Return the [X, Y] coordinate for the center point of the cell that contains the specified text.  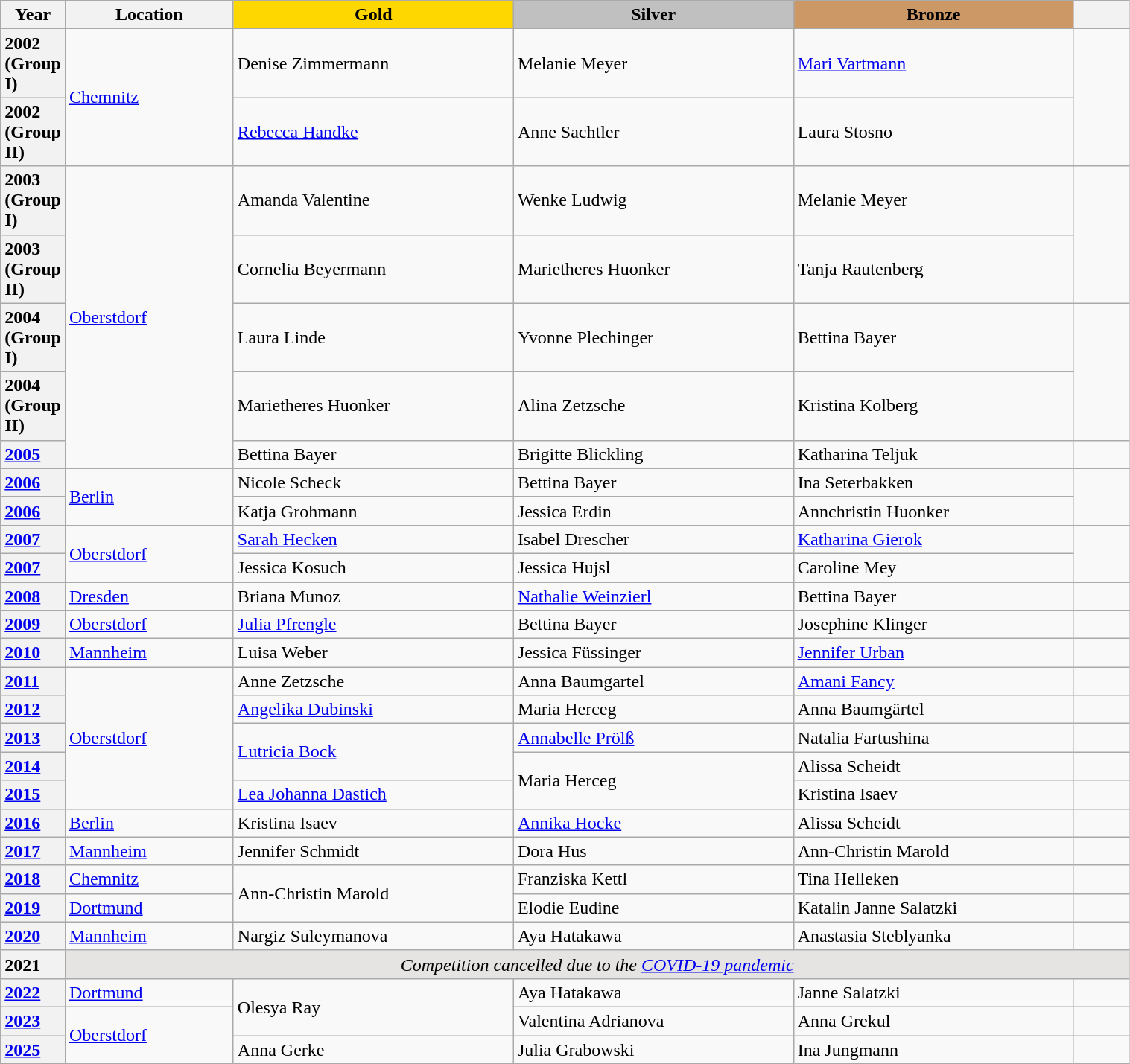
2017 [33, 851]
Caroline Mey [933, 567]
Lutricia Bock [373, 752]
Bronze [933, 15]
2010 [33, 653]
Denise Zimmermann [373, 63]
Alina Zetzsche [653, 406]
Jessica Kosuch [373, 567]
Gold [373, 15]
Anna Baumgartel [653, 681]
Katalin Janne Salatzki [933, 908]
Katja Grohmann [373, 511]
Anne Sachtler [653, 132]
Competition cancelled due to the COVID-19 pandemic [597, 964]
Wenke Ludwig [653, 200]
Elodie Eudine [653, 908]
Annabelle Prölß [653, 738]
Jennifer Schmidt [373, 851]
Sarah Hecken [373, 539]
Ina Jungmann [933, 1049]
Laura Stosno [933, 132]
Julia Pfrengle [373, 625]
2005 [33, 454]
Dresden [149, 596]
2014 [33, 766]
Anna Grekul [933, 1021]
Lea Johanna Dastich [373, 794]
Jessica Füssinger [653, 653]
2003 (Group I) [33, 200]
2016 [33, 823]
Josephine Klinger [933, 625]
Yvonne Plechinger [653, 337]
Annchristin Huonker [933, 511]
Julia Grabowski [653, 1049]
Tanja Rautenberg [933, 269]
Nathalie Weinzierl [653, 596]
Valentina Adrianova [653, 1021]
2013 [33, 738]
Laura Linde [373, 337]
Rebecca Handke [373, 132]
Jennifer Urban [933, 653]
Nargiz Suleymanova [373, 936]
2015 [33, 794]
Anne Zetzsche [373, 681]
Angelika Dubinski [373, 710]
Olesya Ray [373, 1007]
Anna Gerke [373, 1049]
Ina Seterbakken [933, 482]
2002 (Group I) [33, 63]
2003 (Group II) [33, 269]
2002 (Group II) [33, 132]
Katharina Gierok [933, 539]
Anastasia Steblyanka [933, 936]
Jessica Erdin [653, 511]
Amani Fancy [933, 681]
Katharina Teljuk [933, 454]
2009 [33, 625]
Jessica Hujsl [653, 567]
Tina Helleken [933, 879]
2019 [33, 908]
Anna Baumgärtel [933, 710]
Mari Vartmann [933, 63]
2004 (Group I) [33, 337]
Year [33, 15]
2021 [33, 964]
Amanda Valentine [373, 200]
Briana Munoz [373, 596]
Franziska Kettl [653, 879]
2023 [33, 1021]
2022 [33, 993]
2020 [33, 936]
Cornelia Beyermann [373, 269]
Annika Hocke [653, 823]
Janne Salatzki [933, 993]
2004 (Group II) [33, 406]
Luisa Weber [373, 653]
Kristina Kolberg [933, 406]
Isabel Drescher [653, 539]
Location [149, 15]
2018 [33, 879]
2025 [33, 1049]
2011 [33, 681]
Nicole Scheck [373, 482]
Brigitte Blickling [653, 454]
2012 [33, 710]
2008 [33, 596]
Natalia Fartushina [933, 738]
Dora Hus [653, 851]
Silver [653, 15]
